Search for the cell housing the specified text and yield its [X, Y] center coordinate. 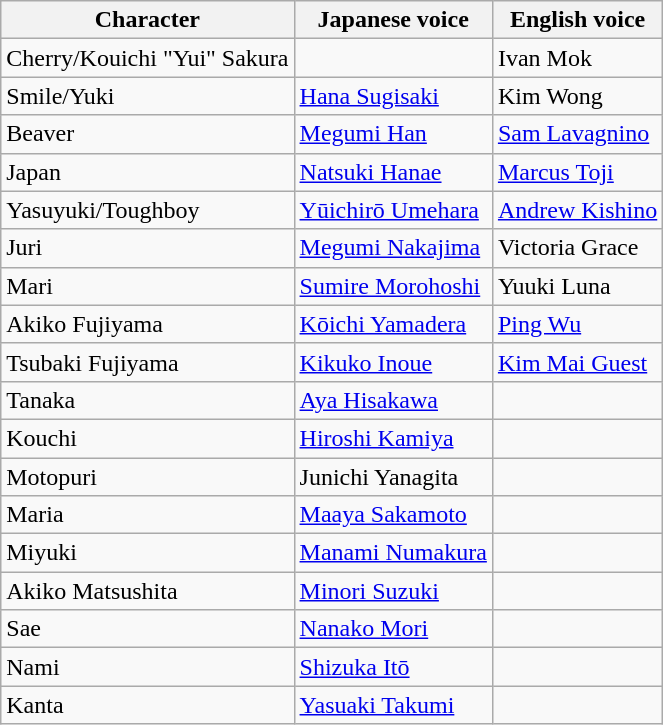
Yūichirō Umehara [393, 210]
Andrew Kishino [577, 210]
Maaya Sakamoto [393, 515]
Megumi Han [393, 134]
Yuuki Luna [577, 286]
Hiroshi Kamiya [393, 438]
Marcus Toji [577, 172]
Natsuki Hanae [393, 172]
Character [148, 20]
Miyuki [148, 553]
Sumire Morohoshi [393, 286]
Kim Wong [577, 96]
Victoria Grace [577, 248]
English voice [577, 20]
Japanese voice [393, 20]
Akiko Matsushita [148, 591]
Minori Suzuki [393, 591]
Yasuyuki/Toughboy [148, 210]
Smile/Yuki [148, 96]
Hana Sugisaki [393, 96]
Beaver [148, 134]
Motopuri [148, 477]
Yasuaki Takumi [393, 705]
Mari [148, 286]
Tanaka [148, 400]
Kikuko Inoue [393, 362]
Japan [148, 172]
Aya Hisakawa [393, 400]
Kim Mai Guest [577, 362]
Tsubaki Fujiyama [148, 362]
Sam Lavagnino [577, 134]
Shizuka Itō [393, 667]
Nanako Mori [393, 629]
Kōichi Yamadera [393, 324]
Manami Numakura [393, 553]
Ivan Mok [577, 58]
Maria [148, 515]
Ping Wu [577, 324]
Kanta [148, 705]
Megumi Nakajima [393, 248]
Juri [148, 248]
Cherry/Kouichi "Yui" Sakura [148, 58]
Nami [148, 667]
Sae [148, 629]
Junichi Yanagita [393, 477]
Akiko Fujiyama [148, 324]
Kouchi [148, 438]
